Identify which cell holds the provided text, then report its (X, Y) central coordinate. 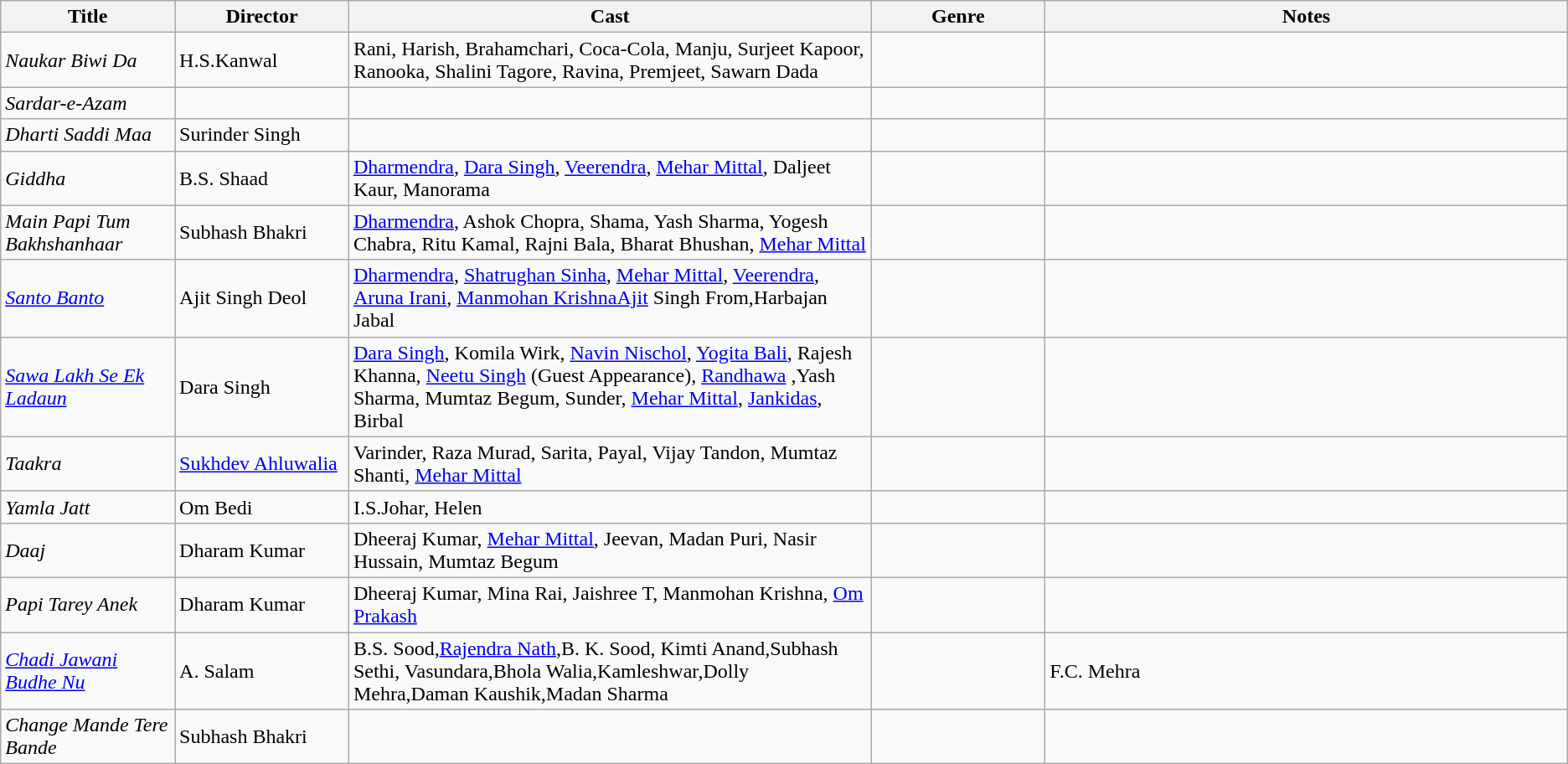
B.S. Shaad (262, 178)
Dheeraj Kumar, Mehar Mittal, Jeevan, Madan Puri, Nasir Hussain, Mumtaz Begum (610, 550)
Varinder, Raza Murad, Sarita, Payal, Vijay Tandon, Mumtaz Shanti, Mehar Mittal (610, 464)
Daaj (88, 550)
Ajit Singh Deol (262, 298)
Title (88, 17)
Santo Banto (88, 298)
I.S.Johar, Helen (610, 507)
Change Mande Tere Bande (88, 737)
Genre (958, 17)
H.S.Kanwal (262, 60)
Giddha (88, 178)
Rani, Harish, Brahamchari, Coca-Cola, Manju, Surjeet Kapoor, Ranooka, Shalini Tagore, Ravina, Premjeet, Sawarn Dada (610, 60)
Dharmendra, Dara Singh, Veerendra, Mehar Mittal, Daljeet Kaur, Manorama (610, 178)
Taakra (88, 464)
Yamla Jatt (88, 507)
Om Bedi (262, 507)
Sukhdev Ahluwalia (262, 464)
Dara Singh (262, 387)
Dheeraj Kumar, Mina Rai, Jaishree T, Manmohan Krishna, Om Prakash (610, 605)
A. Salam (262, 670)
Notes (1307, 17)
Dharmendra, Shatrughan Sinha, Mehar Mittal, Veerendra, Aruna Irani, Manmohan KrishnaAjit Singh From,Harbajan Jabal (610, 298)
Naukar Biwi Da (88, 60)
Dharti Saddi Maa (88, 135)
B.S. Sood,Rajendra Nath,B. K. Sood, Kimti Anand,Subhash Sethi, Vasundara,Bhola Walia,Kamleshwar,Dolly Mehra,Daman Kaushik,Madan Sharma (610, 670)
F.C. Mehra (1307, 670)
Sawa Lakh Se Ek Ladaun (88, 387)
Cast (610, 17)
Director (262, 17)
Surinder Singh (262, 135)
Dharmendra, Ashok Chopra, Shama, Yash Sharma, Yogesh Chabra, Ritu Kamal, Rajni Bala, Bharat Bhushan, Mehar Mittal (610, 233)
Sardar-e-Azam (88, 103)
Papi Tarey Anek (88, 605)
Chadi Jawani Budhe Nu (88, 670)
Main Papi Tum Bakhshanhaar (88, 233)
